Output the (x, y) coordinate of the center of the cell containing the given text.  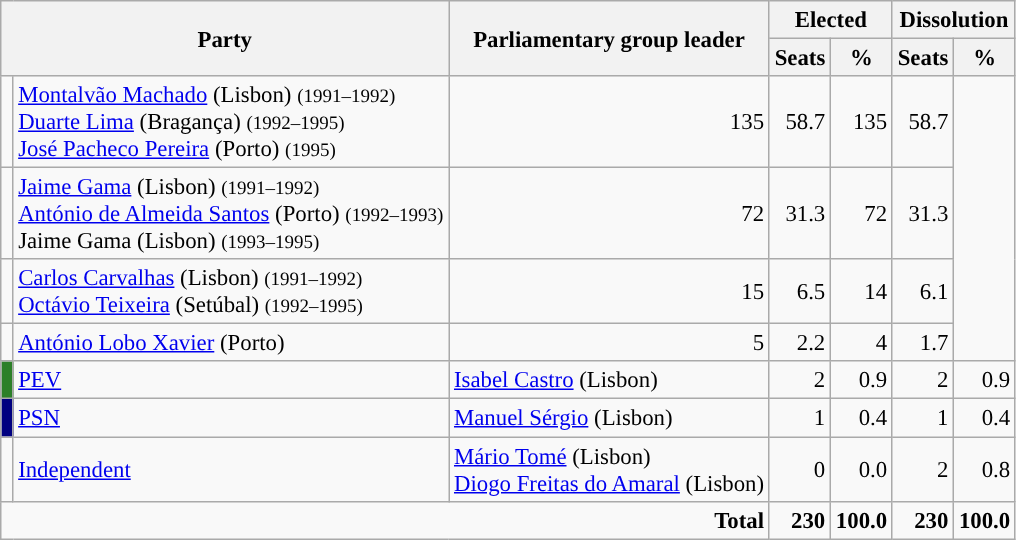
Jaime Gama (Lisbon) (1991–1992)António de Almeida Santos (Porto) (1992–1993)Jaime Gama (Lisbon) (1993–1995) (231, 214)
Mário Tomé (Lisbon)Diogo Freitas do Amaral (Lisbon) (610, 470)
5 (610, 343)
4 (862, 343)
15 (610, 292)
1.7 (922, 343)
0.8 (985, 470)
14 (862, 292)
PSN (231, 418)
Manuel Sérgio (Lisbon) (610, 418)
Isabel Castro (Lisbon) (610, 381)
Carlos Carvalhas (Lisbon) (1991–1992)Octávio Teixeira (Setúbal) (1992–1995) (231, 292)
Parliamentary group leader (610, 38)
6.1 (922, 292)
Montalvão Machado (Lisbon) (1991–1992)Duarte Lima (Bragança) (1992–1995)José Pacheco Pereira (Porto) (1995) (231, 122)
Party (225, 38)
António Lobo Xavier (Porto) (231, 343)
Elected (830, 20)
6.5 (800, 292)
PEV (231, 381)
0 (800, 470)
0.0 (862, 470)
Independent (231, 470)
Total (386, 520)
2.2 (800, 343)
Dissolution (954, 20)
